Provide the (x, y) coordinate of the cell's center where the given text is located.  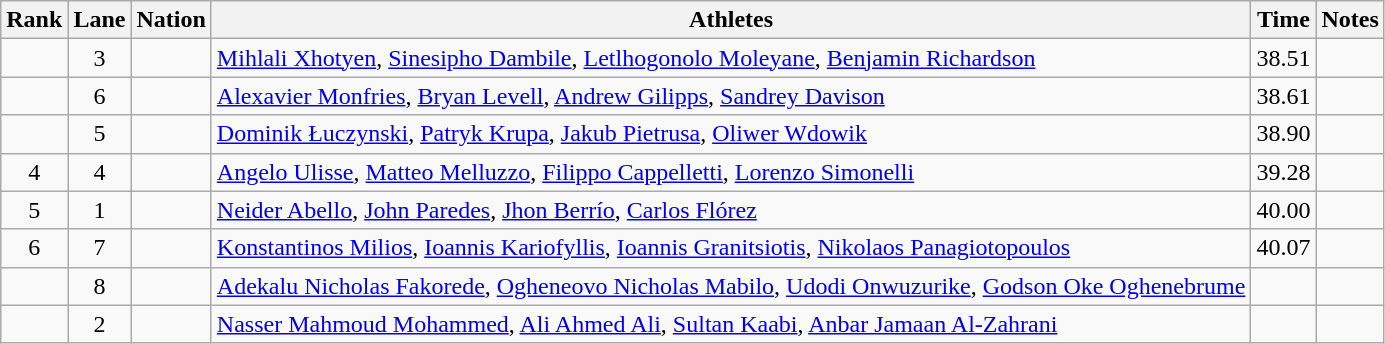
38.51 (1284, 58)
Notes (1350, 20)
1 (100, 210)
Nasser Mahmoud Mohammed, Ali Ahmed Ali, Sultan Kaabi, Anbar Jamaan Al-Zahrani (731, 324)
Athletes (731, 20)
Rank (34, 20)
3 (100, 58)
Lane (100, 20)
Alexavier Monfries, Bryan Levell, Andrew Gilipps, Sandrey Davison (731, 96)
Angelo Ulisse, Matteo Melluzzo, Filippo Cappelletti, Lorenzo Simonelli (731, 172)
2 (100, 324)
Dominik Łuczynski, Patryk Krupa, Jakub Pietrusa, Oliwer Wdowik (731, 134)
Neider Abello, John Paredes, Jhon Berrío, Carlos Flórez (731, 210)
40.00 (1284, 210)
40.07 (1284, 248)
Mihlali Xhotyen, Sinesipho Dambile, Letlhogonolo Moleyane, Benjamin Richardson (731, 58)
Time (1284, 20)
7 (100, 248)
Adekalu Nicholas Fakorede, Ogheneovo Nicholas Mabilo, Udodi Onwuzurike, Godson Oke Oghenebrume (731, 286)
38.61 (1284, 96)
Nation (171, 20)
8 (100, 286)
Konstantinos Milios, Ioannis Kariofyllis, Ioannis Granitsiotis, Nikolaos Panagiotopoulos (731, 248)
39.28 (1284, 172)
38.90 (1284, 134)
